Locate the cell with the specified text and output its [X, Y] center coordinate. 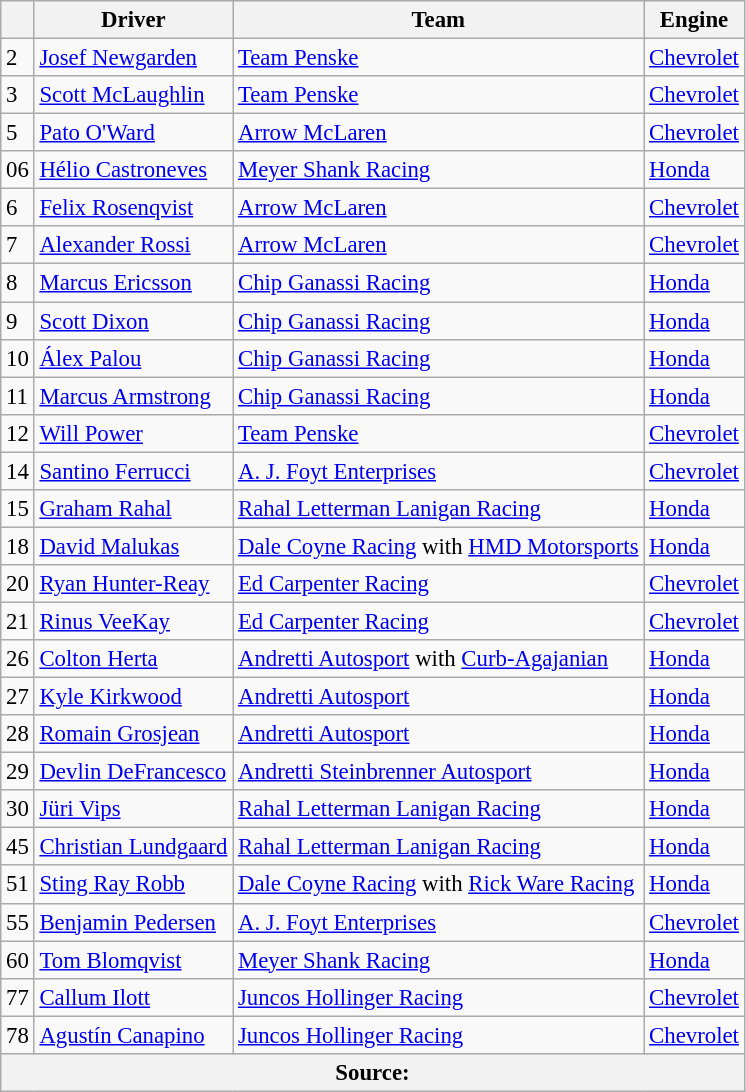
18 [18, 546]
Rinus VeeKay [134, 621]
30 [18, 809]
Santino Ferrucci [134, 471]
9 [18, 321]
Andretti Steinbrenner Autosport [438, 772]
11 [18, 396]
3 [18, 95]
29 [18, 772]
Jüri Vips [134, 809]
Marcus Ericsson [134, 283]
Scott McLaughlin [134, 95]
27 [18, 697]
45 [18, 847]
8 [18, 283]
78 [18, 1035]
Agustín Canapino [134, 1035]
15 [18, 509]
26 [18, 659]
Felix Rosenqvist [134, 208]
Ryan Hunter-Reay [134, 584]
21 [18, 621]
5 [18, 133]
Andretti Autosport with Curb-Agajanian [438, 659]
Driver [134, 20]
Marcus Armstrong [134, 396]
Callum Ilott [134, 997]
55 [18, 922]
Source: [372, 1073]
Christian Lundgaard [134, 847]
Josef Newgarden [134, 58]
Hélio Castroneves [134, 170]
Benjamin Pedersen [134, 922]
Romain Grosjean [134, 734]
2 [18, 58]
Scott Dixon [134, 321]
Graham Rahal [134, 509]
14 [18, 471]
6 [18, 208]
06 [18, 170]
Dale Coyne Racing with Rick Ware Racing [438, 885]
Dale Coyne Racing with HMD Motorsports [438, 546]
28 [18, 734]
David Malukas [134, 546]
Alexander Rossi [134, 245]
7 [18, 245]
51 [18, 885]
77 [18, 997]
Will Power [134, 433]
Colton Herta [134, 659]
12 [18, 433]
Engine [694, 20]
Kyle Kirkwood [134, 697]
20 [18, 584]
60 [18, 960]
10 [18, 358]
Team [438, 20]
Tom Blomqvist [134, 960]
Pato O'Ward [134, 133]
Sting Ray Robb [134, 885]
Álex Palou [134, 358]
Devlin DeFrancesco [134, 772]
